For the text-containing cell, return its midpoint in [X, Y] coordinate format. 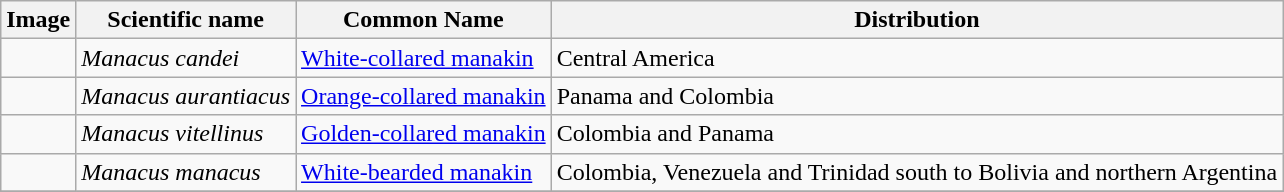
Orange-collared manakin [424, 96]
Scientific name [186, 20]
Image [38, 20]
Manacus vitellinus [186, 134]
Colombia and Panama [916, 134]
Central America [916, 58]
Golden-collared manakin [424, 134]
Manacus aurantiacus [186, 96]
White-collared manakin [424, 58]
White-bearded manakin [424, 172]
Colombia, Venezuela and Trinidad south to Bolivia and northern Argentina [916, 172]
Panama and Colombia [916, 96]
Manacus candei [186, 58]
Manacus manacus [186, 172]
Distribution [916, 20]
Common Name [424, 20]
